From the cell containing the given text, extract its center point as [x, y] coordinate. 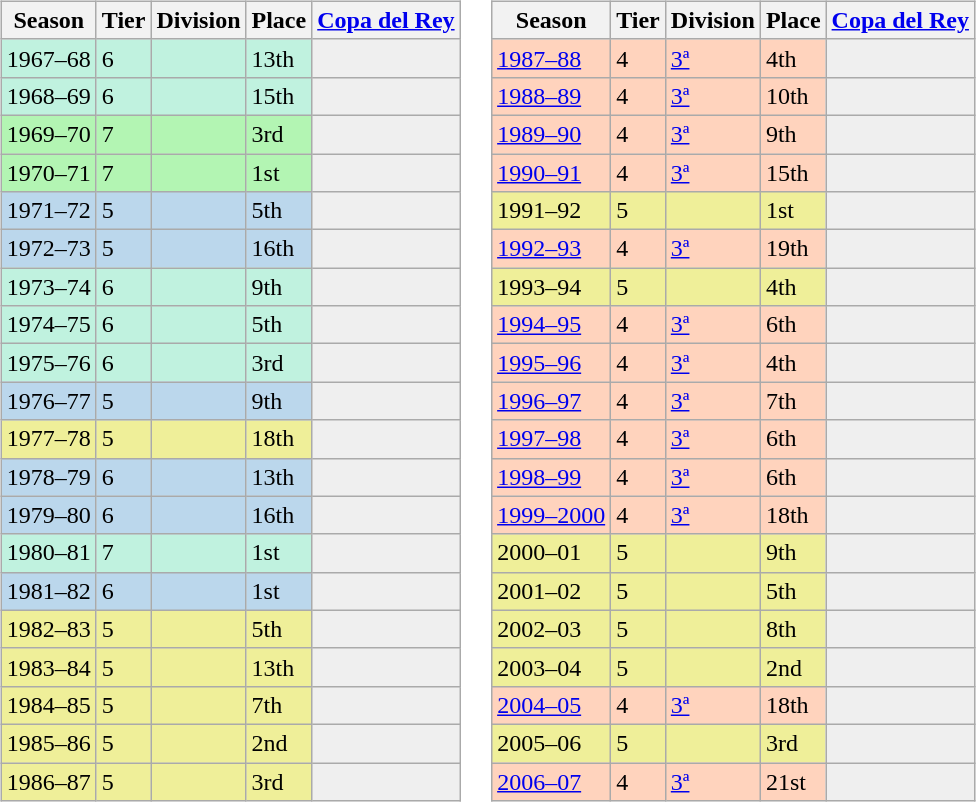
1995–96 [552, 363]
1970–71 [48, 173]
2002–03 [552, 629]
1988–89 [552, 96]
2003–04 [552, 667]
1978–79 [48, 477]
1989–90 [552, 134]
1991–92 [552, 211]
1999–2000 [552, 515]
1981–82 [48, 591]
2006–07 [552, 781]
8th [793, 629]
1997–98 [552, 439]
1972–73 [48, 249]
1993–94 [552, 287]
1990–91 [552, 173]
1994–95 [552, 325]
10th [793, 96]
1968–69 [48, 96]
1971–72 [48, 211]
1992–93 [552, 249]
1967–68 [48, 58]
1974–75 [48, 325]
1984–85 [48, 705]
1983–84 [48, 667]
1996–97 [552, 401]
2001–02 [552, 591]
19th [793, 249]
1976–77 [48, 401]
1986–87 [48, 781]
2004–05 [552, 705]
1980–81 [48, 553]
1969–70 [48, 134]
1985–86 [48, 743]
21st [793, 781]
1979–80 [48, 515]
1975–76 [48, 363]
2000–01 [552, 553]
1987–88 [552, 58]
1998–99 [552, 477]
1973–74 [48, 287]
1982–83 [48, 629]
2005–06 [552, 743]
1977–78 [48, 439]
